Search for the cell housing the specified text and yield its (X, Y) center coordinate. 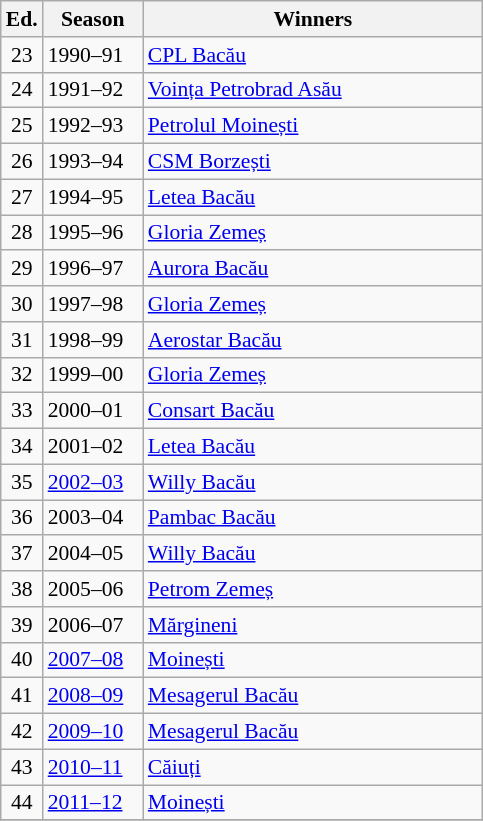
1997–98 (93, 304)
Consart Bacău (313, 411)
1996–97 (93, 269)
31 (22, 340)
1995–96 (93, 233)
Ed. (22, 19)
1999–00 (93, 375)
40 (22, 660)
CSM Borzești (313, 162)
44 (22, 803)
Voința Petrobrad Asău (313, 90)
Season (93, 19)
Petrom Zemeș (313, 589)
Aurora Bacău (313, 269)
2007–08 (93, 660)
33 (22, 411)
25 (22, 126)
2005–06 (93, 589)
2000–01 (93, 411)
35 (22, 482)
42 (22, 732)
2006–07 (93, 625)
34 (22, 447)
2001–02 (93, 447)
Petrolul Moinești (313, 126)
32 (22, 375)
Mărgineni (313, 625)
39 (22, 625)
29 (22, 269)
2008–09 (93, 696)
Winners (313, 19)
30 (22, 304)
26 (22, 162)
37 (22, 554)
23 (22, 55)
36 (22, 518)
1991–92 (93, 90)
2009–10 (93, 732)
Căiuți (313, 767)
1998–99 (93, 340)
1992–93 (93, 126)
41 (22, 696)
Aerostar Bacău (313, 340)
2003–04 (93, 518)
27 (22, 197)
24 (22, 90)
2011–12 (93, 803)
38 (22, 589)
2004–05 (93, 554)
Pambac Bacău (313, 518)
1990–91 (93, 55)
28 (22, 233)
2010–11 (93, 767)
CPL Bacău (313, 55)
1994–95 (93, 197)
43 (22, 767)
1993–94 (93, 162)
2002–03 (93, 482)
